Provide the (X, Y) coordinate of the cell's center where the given text is located.  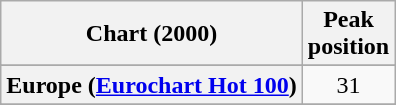
Europe (Eurochart Hot 100) (152, 85)
Peakposition (348, 34)
Chart (2000) (152, 34)
31 (348, 85)
